Return the (x, y) coordinate for the center point of the cell that contains the specified text.  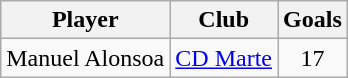
17 (313, 58)
Player (86, 20)
CD Marte (224, 58)
Manuel Alonsoa (86, 58)
Club (224, 20)
Goals (313, 20)
